Find where the given text appears and provide that cell's center as (X, Y) coordinate. 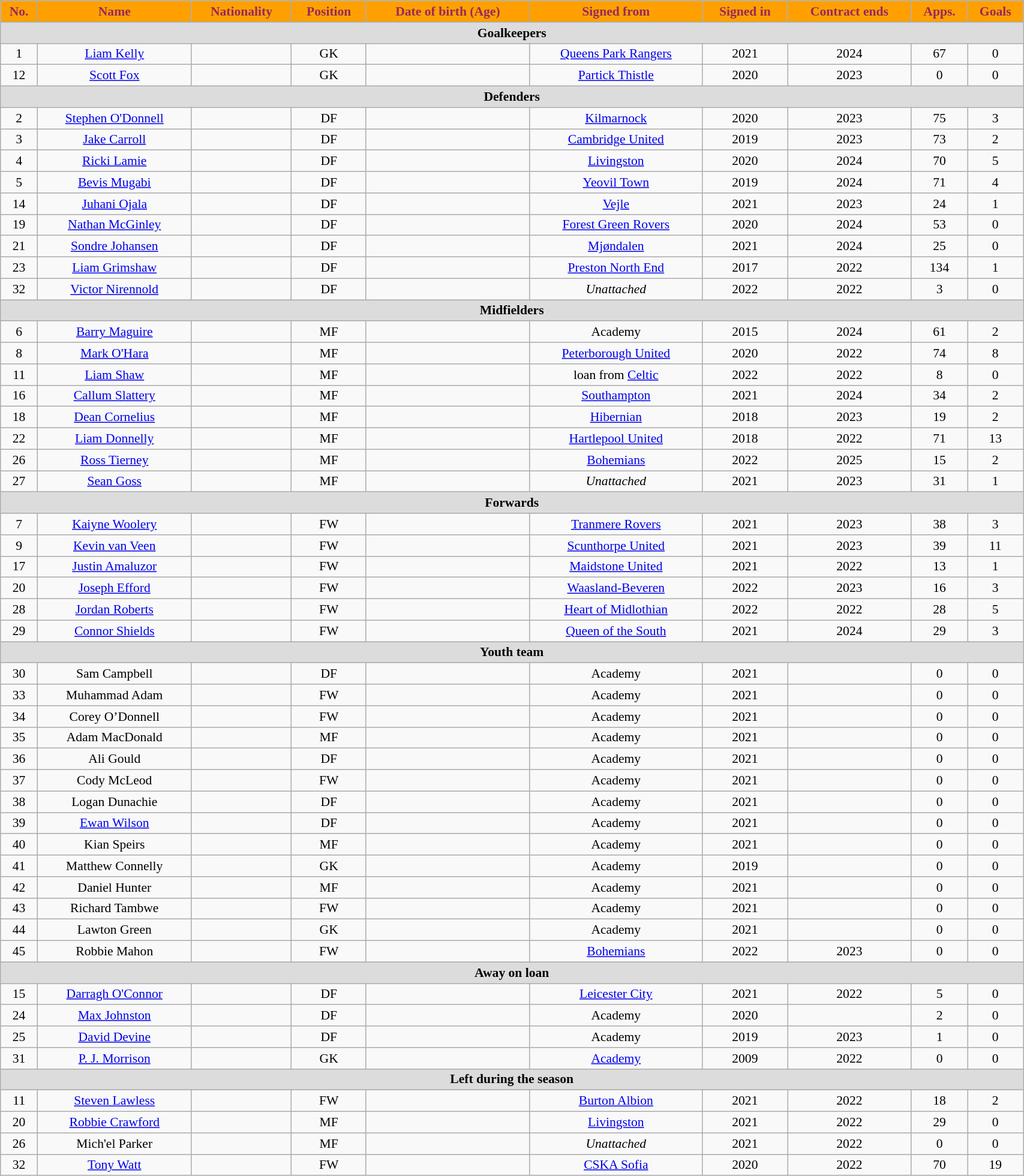
Sondre Johansen (114, 246)
Hartlepool United (615, 439)
Preston North End (615, 268)
2025 (849, 460)
Ricki Lamie (114, 161)
Contract ends (849, 11)
Goals (996, 11)
Liam Donnelly (114, 439)
Hibernian (615, 417)
Robbie Mahon (114, 952)
Queens Park Rangers (615, 54)
Goalkeepers (512, 33)
No. (19, 11)
Bevis Mugabi (114, 182)
Muhammad Adam (114, 695)
Justin Amaluzor (114, 567)
Sean Goss (114, 482)
Barry Maguire (114, 332)
61 (939, 332)
Sam Campbell (114, 674)
Signed from (615, 11)
134 (939, 268)
Tony Watt (114, 1165)
Liam Kelly (114, 54)
Logan Dunachie (114, 802)
Ali Gould (114, 759)
Forwards (512, 503)
Tranmere Rovers (615, 524)
Partick Thistle (615, 76)
Ross Tierney (114, 460)
22 (19, 439)
Nathan McGinley (114, 225)
75 (939, 118)
Away on loan (512, 973)
73 (939, 140)
Nationality (241, 11)
Cambridge United (615, 140)
33 (19, 695)
2017 (745, 268)
P. J. Morrison (114, 1058)
21 (19, 246)
41 (19, 866)
53 (939, 225)
Scott Fox (114, 76)
CSKA Sofia (615, 1165)
Kaiyne Woolery (114, 524)
Signed in (745, 11)
43 (19, 909)
Adam MacDonald (114, 738)
loan from Celtic (615, 375)
Defenders (512, 97)
Heart of Midlothian (615, 610)
40 (19, 845)
9 (19, 546)
Burton Albion (615, 1101)
74 (939, 353)
Joseph Efford (114, 588)
Scunthorpe United (615, 546)
Waasland-Beveren (615, 588)
Yeovil Town (615, 182)
Kilmarnock (615, 118)
Date of birth (Age) (448, 11)
Liam Shaw (114, 375)
Mark O'Hara (114, 353)
Max Johnston (114, 1016)
6 (19, 332)
Southampton (615, 396)
Maidstone United (615, 567)
Liam Grimshaw (114, 268)
Vejle (615, 204)
Ewan Wilson (114, 823)
Lawton Green (114, 930)
Juhani Ojala (114, 204)
Cody McLeod (114, 781)
14 (19, 204)
45 (19, 952)
2009 (745, 1058)
Stephen O'Donnell (114, 118)
44 (19, 930)
30 (19, 674)
2015 (745, 332)
36 (19, 759)
Forest Green Rovers (615, 225)
Midfielders (512, 311)
Victor Nirennold (114, 289)
Callum Slattery (114, 396)
Kevin van Veen (114, 546)
7 (19, 524)
David Devine (114, 1037)
Queen of the South (615, 631)
23 (19, 268)
Jake Carroll (114, 140)
Kian Speirs (114, 845)
Left during the season (512, 1079)
37 (19, 781)
Apps. (939, 11)
Youth team (512, 652)
Matthew Connelly (114, 866)
Position (329, 11)
35 (19, 738)
Dean Cornelius (114, 417)
42 (19, 888)
Mjøndalen (615, 246)
Jordan Roberts (114, 610)
Darragh O'Connor (114, 994)
Name (114, 11)
67 (939, 54)
Leicester City (615, 994)
Connor Shields (114, 631)
17 (19, 567)
12 (19, 76)
Mich'el Parker (114, 1144)
Corey O’Donnell (114, 717)
27 (19, 482)
Daniel Hunter (114, 888)
Robbie Crawford (114, 1123)
Richard Tambwe (114, 909)
Steven Lawless (114, 1101)
Peterborough United (615, 353)
